Output the (x, y) coordinate of the center of the cell containing the given text.  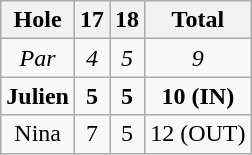
9 (198, 58)
Par (38, 58)
Julien (38, 96)
12 (OUT) (198, 134)
Total (198, 20)
Hole (38, 20)
Nina (38, 134)
7 (92, 134)
18 (128, 20)
10 (IN) (198, 96)
17 (92, 20)
4 (92, 58)
